For the text-containing cell, return its midpoint in (x, y) coordinate format. 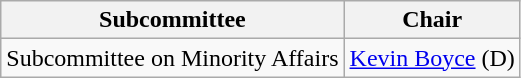
Subcommittee on Minority Affairs (172, 58)
Kevin Boyce (D) (432, 58)
Subcommittee (172, 20)
Chair (432, 20)
